Locate the cell with the specified text and output its [x, y] center coordinate. 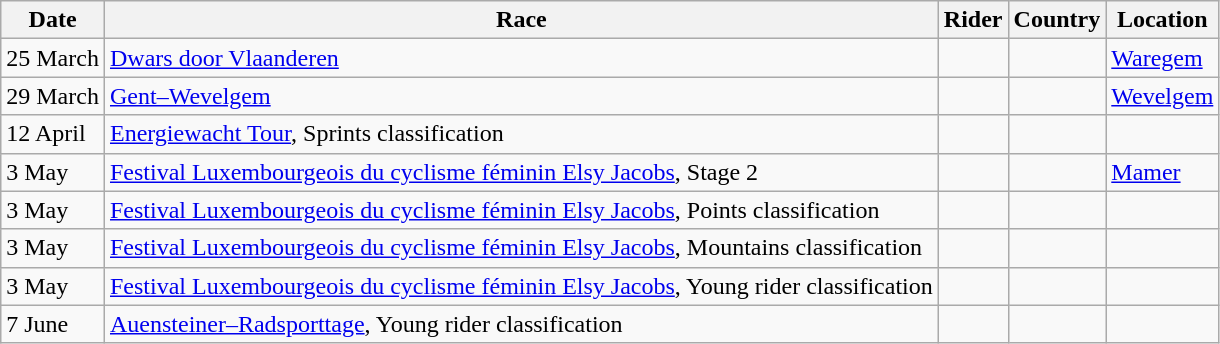
Location [1162, 20]
Auensteiner–Radsporttage, Young rider classification [521, 324]
25 March [53, 58]
Festival Luxembourgeois du cyclisme féminin Elsy Jacobs, Stage 2 [521, 172]
Gent–Wevelgem [521, 96]
Race [521, 20]
29 March [53, 96]
Festival Luxembourgeois du cyclisme féminin Elsy Jacobs, Points classification [521, 210]
7 June [53, 324]
Energiewacht Tour, Sprints classification [521, 134]
Rider [973, 20]
Waregem [1162, 58]
Wevelgem [1162, 96]
Dwars door Vlaanderen [521, 58]
Mamer [1162, 172]
Country [1057, 20]
Festival Luxembourgeois du cyclisme féminin Elsy Jacobs, Young rider classification [521, 286]
12 April [53, 134]
Date [53, 20]
Festival Luxembourgeois du cyclisme féminin Elsy Jacobs, Mountains classification [521, 248]
